Locate the cell with the specified text and output its (x, y) center coordinate. 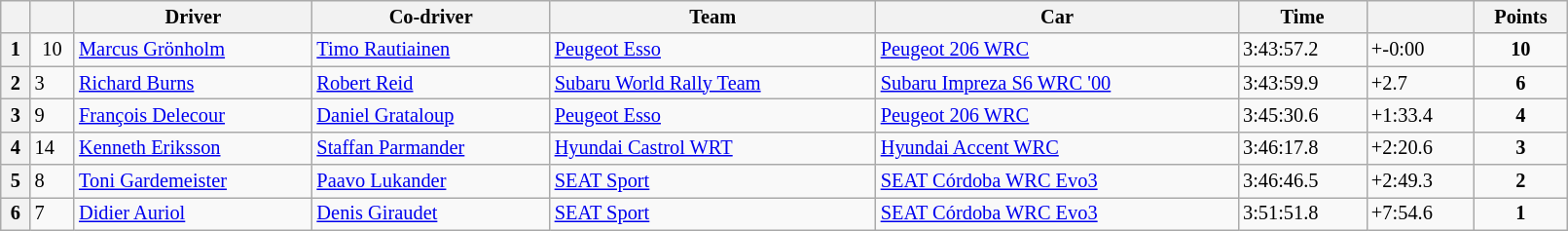
14 (53, 148)
Kenneth Eriksson (193, 148)
Timo Rautiainen (431, 50)
Daniel Grataloup (431, 115)
Richard Burns (193, 83)
3:43:57.2 (1302, 50)
+7:54.6 (1420, 213)
Driver (193, 17)
Hyundai Accent WRC (1057, 148)
Robert Reid (431, 83)
Subaru Impreza S6 WRC '00 (1057, 83)
Team (712, 17)
Marcus Grönholm (193, 50)
Didier Auriol (193, 213)
5 (16, 181)
Car (1057, 17)
Points (1520, 17)
7 (53, 213)
3:45:30.6 (1302, 115)
+2:49.3 (1420, 181)
+2:20.6 (1420, 148)
+1:33.4 (1420, 115)
3:43:59.9 (1302, 83)
Toni Gardemeister (193, 181)
Staffan Parmander (431, 148)
+2.7 (1420, 83)
Paavo Lukander (431, 181)
3:46:17.8 (1302, 148)
3:46:46.5 (1302, 181)
Time (1302, 17)
Subaru World Rally Team (712, 83)
+-0:00 (1420, 50)
Co-driver (431, 17)
Denis Giraudet (431, 213)
8 (53, 181)
François Delecour (193, 115)
3:51:51.8 (1302, 213)
9 (53, 115)
Hyundai Castrol WRT (712, 148)
